Search for the cell housing the specified text and yield its (X, Y) center coordinate. 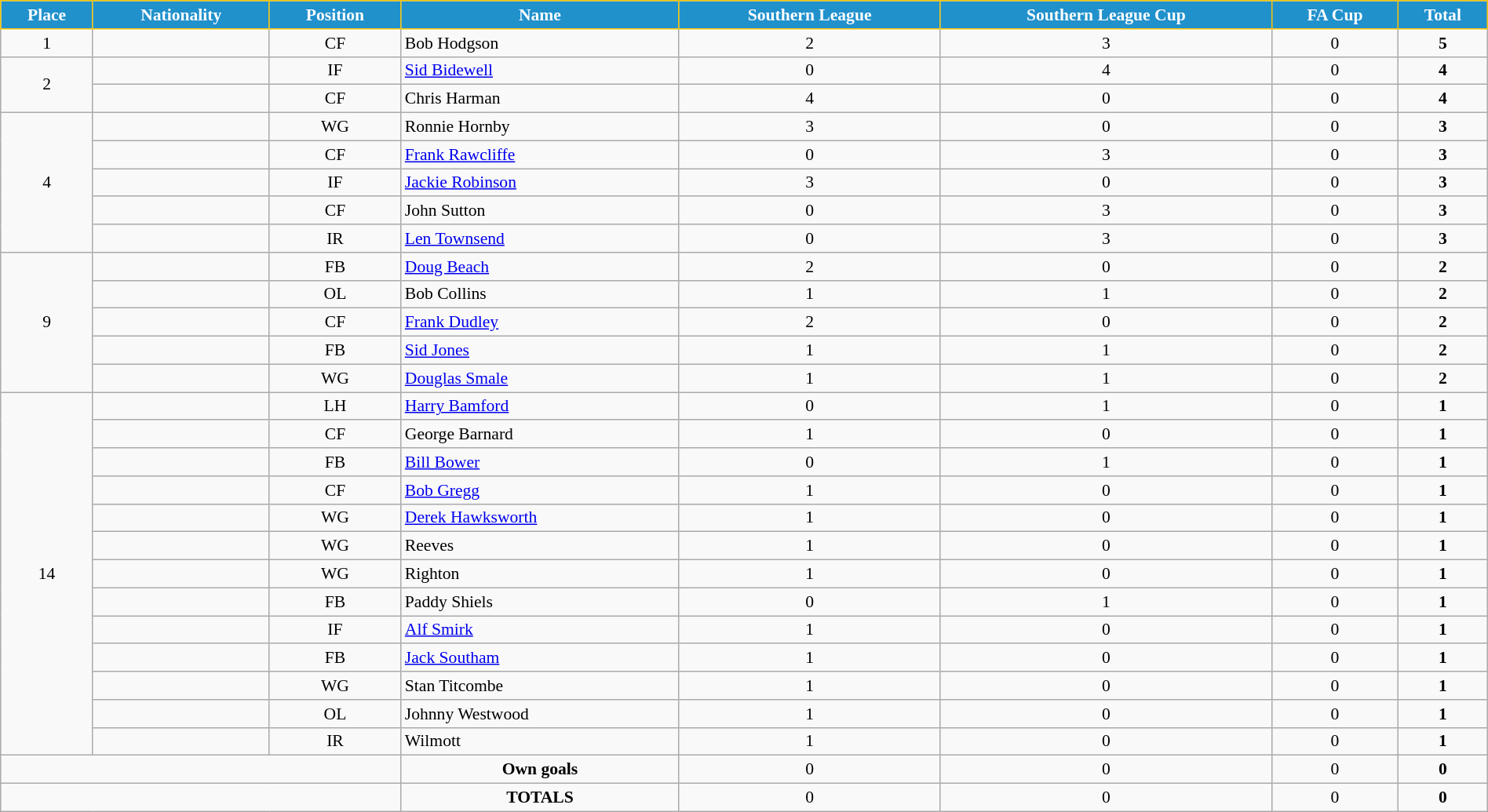
Reeves (540, 546)
Len Townsend (540, 239)
Bob Hodgson (540, 43)
Jackie Robinson (540, 183)
Place (47, 15)
Alf Smirk (540, 630)
Ronnie Hornby (540, 127)
John Sutton (540, 211)
Frank Rawcliffe (540, 155)
Name (540, 15)
Bob Collins (540, 294)
Righton (540, 574)
Stan Titcombe (540, 686)
9 (47, 322)
Southern League Cup (1106, 15)
14 (47, 574)
Doug Beach (540, 267)
Nationality (181, 15)
Position (335, 15)
Harry Bamford (540, 406)
Paddy Shiels (540, 602)
Southern League (810, 15)
Johnny Westwood (540, 714)
Chris Harman (540, 99)
Derek Hawksworth (540, 518)
5 (1442, 43)
Own goals (540, 770)
Frank Dudley (540, 322)
Bob Gregg (540, 490)
TOTALS (540, 798)
LH (335, 406)
George Barnard (540, 435)
Wilmott (540, 741)
Sid Bidewell (540, 71)
Douglas Smale (540, 378)
Total (1442, 15)
Sid Jones (540, 351)
Bill Bower (540, 462)
Jack Southam (540, 658)
FA Cup (1334, 15)
